Pinpoint the cell where the given text exists, returning its (X, Y) midpoint coordinate. 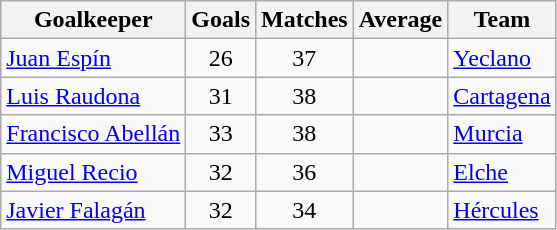
Cartagena (502, 96)
Murcia (502, 134)
Average (400, 20)
Matches (305, 20)
Goalkeeper (94, 20)
Luis Raudona (94, 96)
Miguel Recio (94, 172)
Hércules (502, 210)
33 (221, 134)
Javier Falagán (94, 210)
Francisco Abellán (94, 134)
34 (305, 210)
31 (221, 96)
37 (305, 58)
Goals (221, 20)
Elche (502, 172)
Yeclano (502, 58)
26 (221, 58)
Team (502, 20)
36 (305, 172)
Juan Espín (94, 58)
